Pinpoint the cell where the given text exists, returning its (x, y) midpoint coordinate. 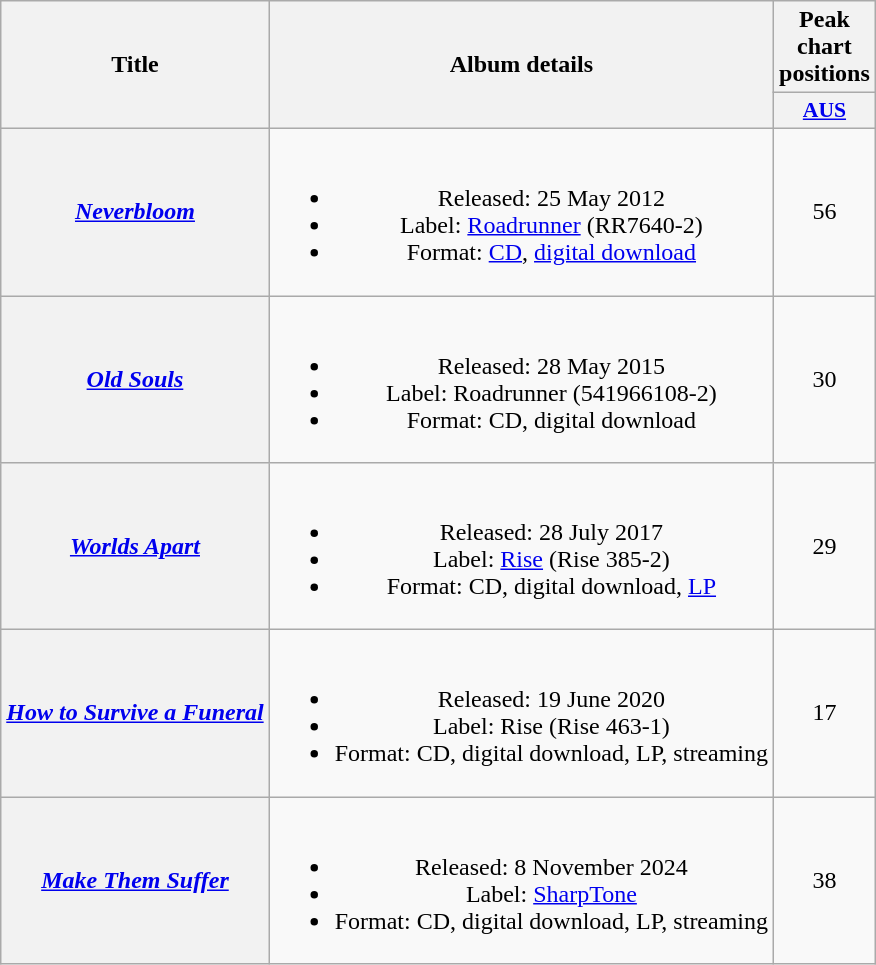
Released: 19 June 2020Label: Rise (Rise 463-1)Format: CD, digital download, LP, streaming (521, 714)
Released: 28 July 2017Label: Rise (Rise 385-2)Format: CD, digital download, LP (521, 546)
Neverbloom (135, 212)
Peak chart positions (825, 47)
30 (825, 380)
38 (825, 880)
56 (825, 212)
29 (825, 546)
Released: 28 May 2015Label: Roadrunner (541966108-2)Format: CD, digital download (521, 380)
Make Them Suffer (135, 880)
17 (825, 714)
Album details (521, 65)
AUS (825, 111)
Worlds Apart (135, 546)
How to Survive a Funeral (135, 714)
Released: 8 November 2024Label: SharpToneFormat: CD, digital download, LP, streaming (521, 880)
Old Souls (135, 380)
Released: 25 May 2012Label: Roadrunner (RR7640-2)Format: CD, digital download (521, 212)
Title (135, 65)
